Determine the [X, Y] coordinate at the center of the cell enclosing the given text.  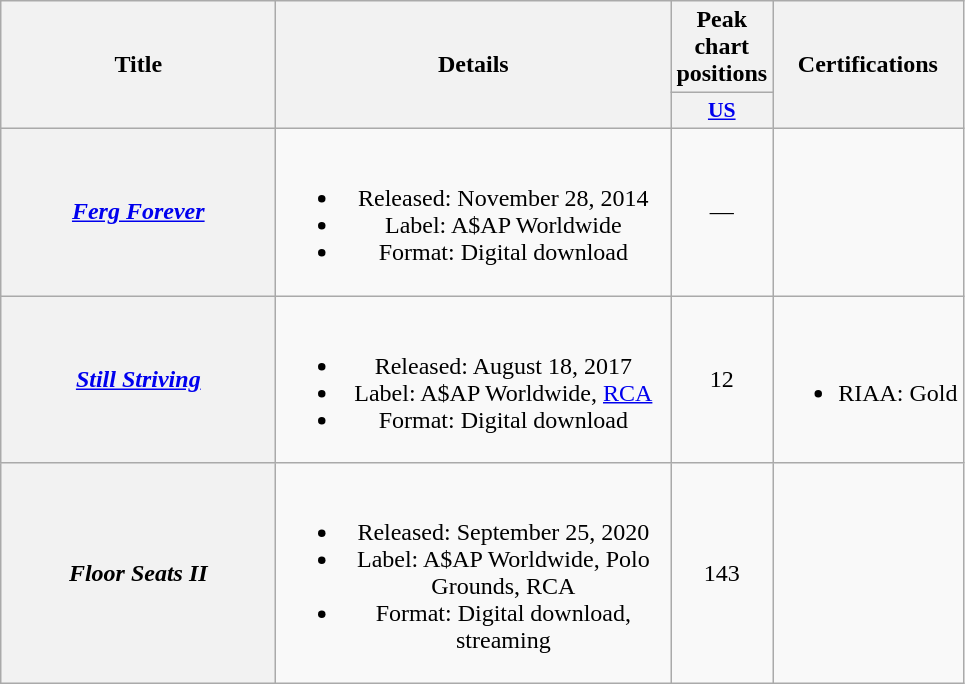
Released: November 28, 2014Label: A$AP WorldwideFormat: Digital download [474, 212]
Still Striving [138, 380]
Ferg Forever [138, 212]
12 [722, 380]
— [722, 212]
Released: September 25, 2020Label: A$AP Worldwide, Polo Grounds, RCAFormat: Digital download, streaming [474, 574]
Certifications [868, 65]
RIAA: Gold [868, 380]
Details [474, 65]
143 [722, 574]
Floor Seats II [138, 574]
Released: August 18, 2017Label: A$AP Worldwide, RCAFormat: Digital download [474, 380]
Peak chart positions [722, 47]
Title [138, 65]
US [722, 111]
